Output the [x, y] coordinate of the center of the cell containing the given text.  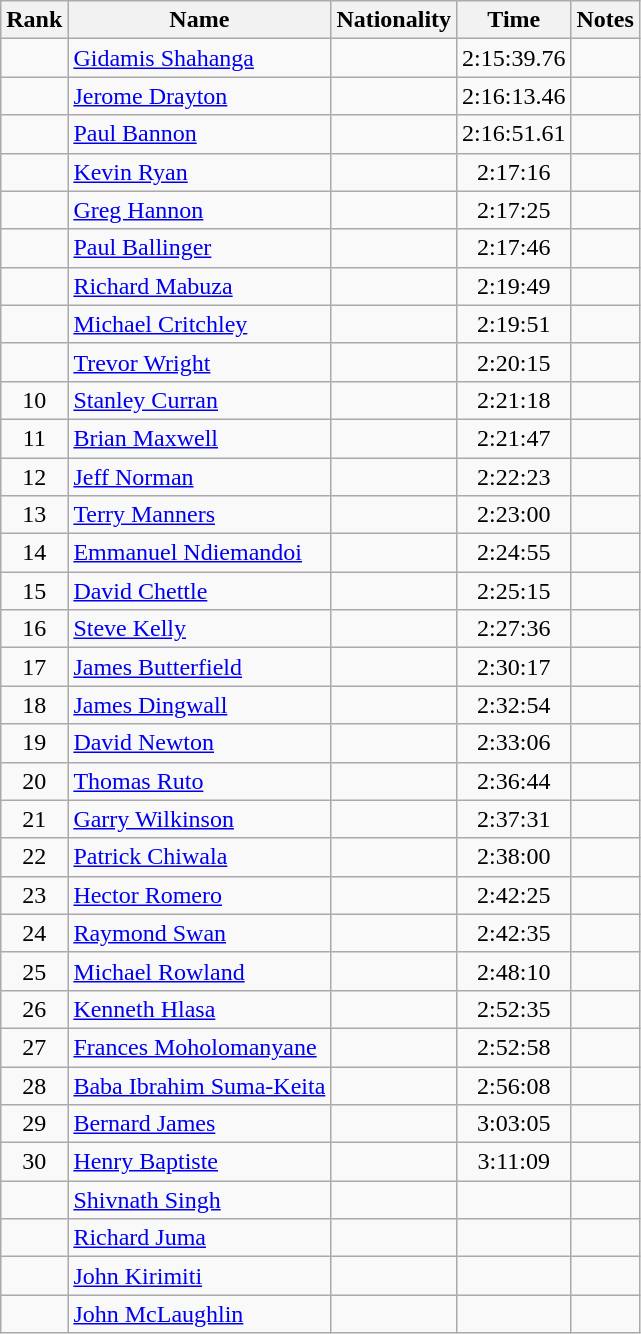
2:56:08 [514, 1085]
18 [34, 705]
2:21:18 [514, 400]
Notes [605, 20]
2:32:54 [514, 705]
David Chettle [200, 591]
John McLaughlin [200, 1314]
Hector Romero [200, 895]
3:11:09 [514, 1162]
14 [34, 553]
20 [34, 781]
Time [514, 20]
2:37:31 [514, 819]
Henry Baptiste [200, 1162]
Garry Wilkinson [200, 819]
2:16:51.61 [514, 134]
2:16:13.46 [514, 96]
2:19:51 [514, 324]
2:52:35 [514, 1009]
2:17:25 [514, 210]
15 [34, 591]
2:22:23 [514, 477]
10 [34, 400]
Terry Manners [200, 515]
2:23:00 [514, 515]
Baba Ibrahim Suma-Keita [200, 1085]
2:48:10 [514, 971]
Rank [34, 20]
2:19:49 [514, 286]
Paul Bannon [200, 134]
11 [34, 438]
James Butterfield [200, 667]
3:03:05 [514, 1124]
28 [34, 1085]
David Newton [200, 743]
2:21:47 [514, 438]
2:15:39.76 [514, 58]
Raymond Swan [200, 933]
25 [34, 971]
13 [34, 515]
2:20:15 [514, 362]
Trevor Wright [200, 362]
Greg Hannon [200, 210]
2:30:17 [514, 667]
17 [34, 667]
2:38:00 [514, 857]
Steve Kelly [200, 629]
Jerome Drayton [200, 96]
26 [34, 1009]
19 [34, 743]
Kevin Ryan [200, 172]
2:42:25 [514, 895]
Paul Ballinger [200, 248]
Kenneth Hlasa [200, 1009]
John Kirimiti [200, 1276]
30 [34, 1162]
12 [34, 477]
Thomas Ruto [200, 781]
22 [34, 857]
Michael Rowland [200, 971]
2:25:15 [514, 591]
16 [34, 629]
2:17:46 [514, 248]
2:24:55 [514, 553]
24 [34, 933]
27 [34, 1047]
23 [34, 895]
Stanley Curran [200, 400]
Jeff Norman [200, 477]
2:42:35 [514, 933]
2:17:16 [514, 172]
Nationality [394, 20]
Bernard James [200, 1124]
James Dingwall [200, 705]
Emmanuel Ndiemandoi [200, 553]
21 [34, 819]
Name [200, 20]
29 [34, 1124]
Brian Maxwell [200, 438]
Richard Juma [200, 1238]
2:36:44 [514, 781]
2:52:58 [514, 1047]
Frances Moholomanyane [200, 1047]
Patrick Chiwala [200, 857]
2:27:36 [514, 629]
2:33:06 [514, 743]
Gidamis Shahanga [200, 58]
Michael Critchley [200, 324]
Shivnath Singh [200, 1200]
Richard Mabuza [200, 286]
